For the text-containing cell, return its midpoint in [X, Y] coordinate format. 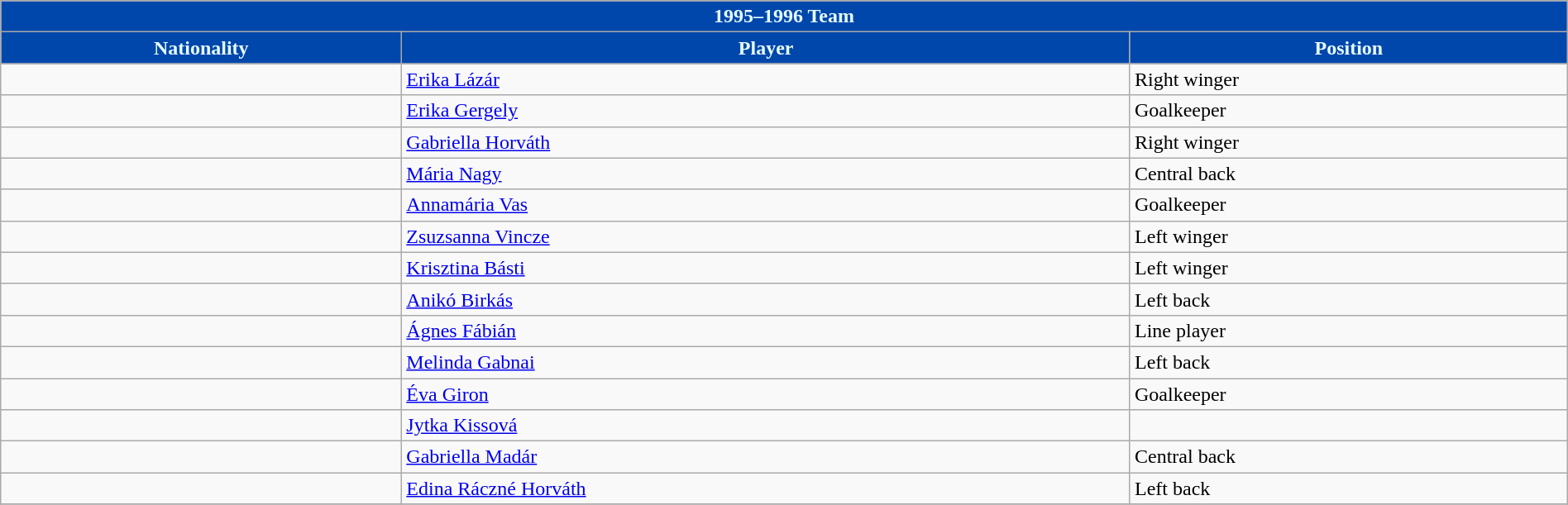
Position [1348, 48]
Edina Ráczné Horváth [766, 488]
Nationality [202, 48]
Éva Giron [766, 394]
Annamária Vas [766, 205]
Erika Gergely [766, 111]
Erika Lázár [766, 79]
Jytka Kissová [766, 426]
Line player [1348, 331]
Zsuzsanna Vincze [766, 236]
Melinda Gabnai [766, 362]
Anikó Birkás [766, 299]
Gabriella Horváth [766, 142]
Mária Nagy [766, 174]
1995–1996 Team [784, 17]
Player [766, 48]
Ágnes Fábián [766, 331]
Krisztina Básti [766, 268]
Gabriella Madár [766, 457]
